Pinpoint the cell where the given text exists, returning its (x, y) midpoint coordinate. 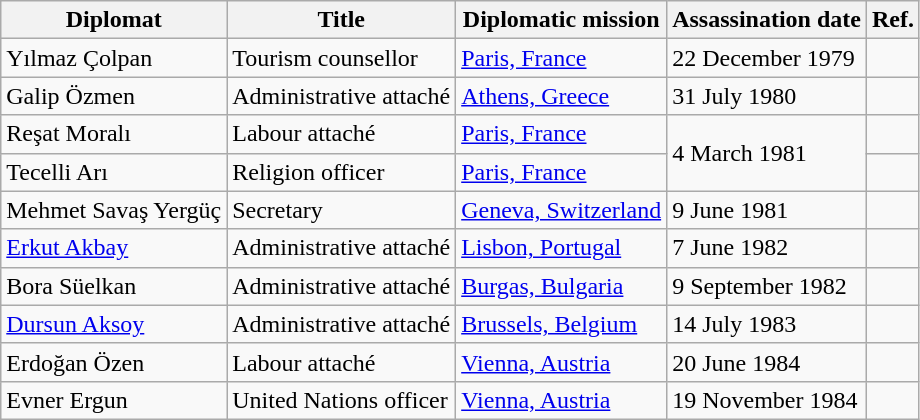
4 March 1981 (767, 153)
Athens, Greece (562, 96)
Erkut Akbay (114, 248)
7 June 1982 (767, 248)
Tecelli Arı (114, 172)
Lisbon, Portugal (562, 248)
Secretary (342, 210)
9 June 1981 (767, 210)
Diplomat (114, 20)
United Nations officer (342, 400)
9 September 1982 (767, 286)
31 July 1980 (767, 96)
Dursun Aksoy (114, 324)
Reşat Moralı (114, 134)
Burgas, Bulgaria (562, 286)
Erdoğan Özen (114, 362)
22 December 1979 (767, 58)
Title (342, 20)
Mehmet Savaş Yergüç (114, 210)
19 November 1984 (767, 400)
Galip Özmen (114, 96)
Assassination date (767, 20)
Religion officer (342, 172)
14 July 1983 (767, 324)
Bora Süelkan (114, 286)
Evner Ergun (114, 400)
20 June 1984 (767, 362)
Tourism counsellor (342, 58)
Yılmaz Çolpan (114, 58)
Geneva, Switzerland (562, 210)
Brussels, Belgium (562, 324)
Diplomatic mission (562, 20)
Ref. (892, 20)
